Determine the [x, y] coordinate at the center of the cell enclosing the given text.  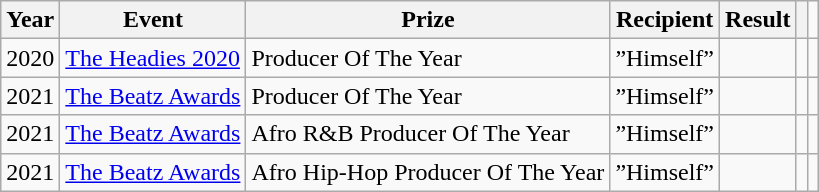
Year [30, 20]
Afro Hip-Hop Producer Of The Year [428, 172]
Result [758, 20]
Recipient [665, 20]
Afro R&B Producer Of The Year [428, 134]
2020 [30, 58]
Prize [428, 20]
The Headies 2020 [153, 58]
Event [153, 20]
